Determine the [X, Y] coordinate at the center of the cell enclosing the given text.  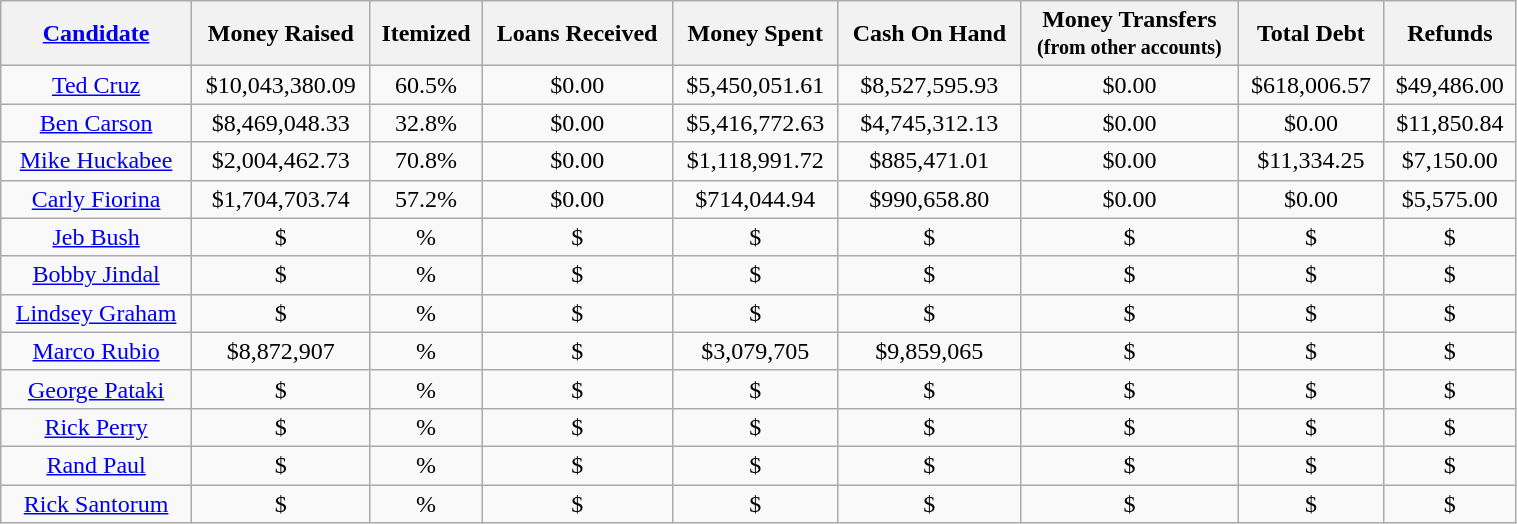
$7,150.00 [1450, 161]
$2,004,462.73 [280, 161]
Mike Huckabee [96, 161]
$885,471.01 [930, 161]
Money Spent [755, 34]
70.8% [426, 161]
Money Raised [280, 34]
$5,450,051.61 [755, 85]
$618,006.57 [1311, 85]
Jeb Bush [96, 237]
$49,486.00 [1450, 85]
$4,745,312.13 [930, 123]
$990,658.80 [930, 199]
$3,079,705 [755, 351]
$714,044.94 [755, 199]
$8,469,048.33 [280, 123]
Itemized [426, 34]
32.8% [426, 123]
$10,043,380.09 [280, 85]
$1,118,991.72 [755, 161]
Carly Fiorina [96, 199]
$5,416,772.63 [755, 123]
Rick Perry [96, 427]
$8,872,907 [280, 351]
Refunds [1450, 34]
Loans Received [578, 34]
Bobby Jindal [96, 275]
$11,850.84 [1450, 123]
$8,527,595.93 [930, 85]
Marco Rubio [96, 351]
Ben Carson [96, 123]
Cash On Hand [930, 34]
Rick Santorum [96, 503]
Candidate [96, 34]
$11,334.25 [1311, 161]
$1,704,703.74 [280, 199]
Ted Cruz [96, 85]
Money Transfers(from other accounts) [1130, 34]
57.2% [426, 199]
$5,575.00 [1450, 199]
$9,859,065 [930, 351]
Rand Paul [96, 465]
George Pataki [96, 389]
Lindsey Graham [96, 313]
Total Debt [1311, 34]
60.5% [426, 85]
